Identify which cell holds the provided text, then report its (x, y) central coordinate. 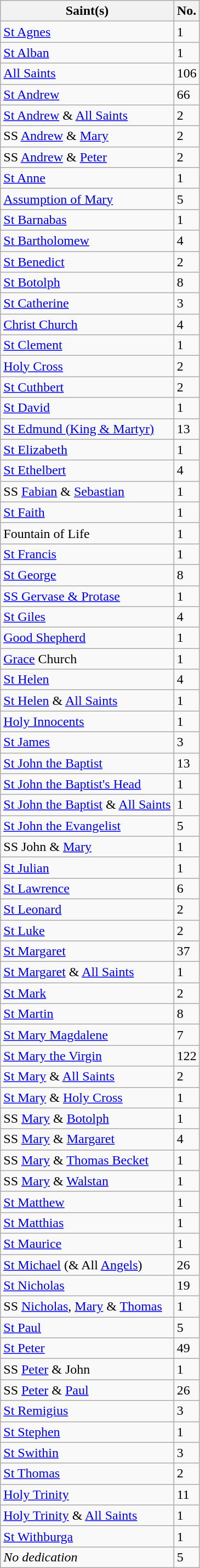
St Lawrence (87, 888)
SS Gervase & Protase (87, 596)
St Michael (& All Angels) (87, 1264)
St Paul (87, 1328)
St John the Baptist & All Saints (87, 805)
St Mark (87, 993)
Assumption of Mary (87, 199)
St Edmund (King & Martyr) (87, 429)
St Stephen (87, 1432)
Christ Church (87, 324)
St Botolph (87, 283)
11 (186, 1494)
Holy Trinity (87, 1494)
St Julian (87, 867)
St Anne (87, 178)
St Catherine (87, 304)
St Withburga (87, 1536)
St Thomas (87, 1474)
St Margaret (87, 951)
SS Nicholas, Mary & Thomas (87, 1307)
St Peter (87, 1348)
St Agnes (87, 32)
St Margaret & All Saints (87, 972)
St Andrew (87, 94)
St Faith (87, 512)
7 (186, 1035)
St Helen & All Saints (87, 701)
SS Andrew & Peter (87, 157)
St Leonard (87, 909)
St Bartholomew (87, 240)
Holy Trinity & All Saints (87, 1515)
SS Fabian & Sebastian (87, 491)
St George (87, 575)
SS Peter & Paul (87, 1390)
St Elizabeth (87, 450)
SS Mary & Thomas Becket (87, 1160)
122 (186, 1056)
19 (186, 1286)
St Helen (87, 680)
St Andrew & All Saints (87, 115)
All Saints (87, 74)
St Martin (87, 1014)
SS Mary & Margaret (87, 1139)
St Francis (87, 554)
No dedication (87, 1557)
St John the Baptist (87, 763)
SS Andrew & Mary (87, 136)
St Luke (87, 931)
St Maurice (87, 1244)
St Matthew (87, 1202)
St Alban (87, 53)
49 (186, 1348)
6 (186, 888)
St Swithin (87, 1453)
St Giles (87, 617)
St Remigius (87, 1411)
37 (186, 951)
SS John & Mary (87, 847)
Good Shepherd (87, 638)
Holy Innocents (87, 721)
St John the Evangelist (87, 826)
St Clement (87, 345)
SS Mary & Botolph (87, 1118)
St Ethelbert (87, 471)
St David (87, 408)
St Barnabas (87, 220)
66 (186, 94)
St Mary & All Saints (87, 1077)
St James (87, 742)
St Benedict (87, 262)
Holy Cross (87, 366)
SS Mary & Walstan (87, 1181)
106 (186, 74)
Saint(s) (87, 11)
St Mary the Virgin (87, 1056)
Grace Church (87, 659)
St Mary & Holy Cross (87, 1097)
St Nicholas (87, 1286)
St Mary Magdalene (87, 1035)
St Cuthbert (87, 387)
No. (186, 11)
St Matthias (87, 1223)
Fountain of Life (87, 533)
SS Peter & John (87, 1369)
St John the Baptist's Head (87, 784)
